Detect which cell encompasses the target text, then output its [X, Y] center coordinate. 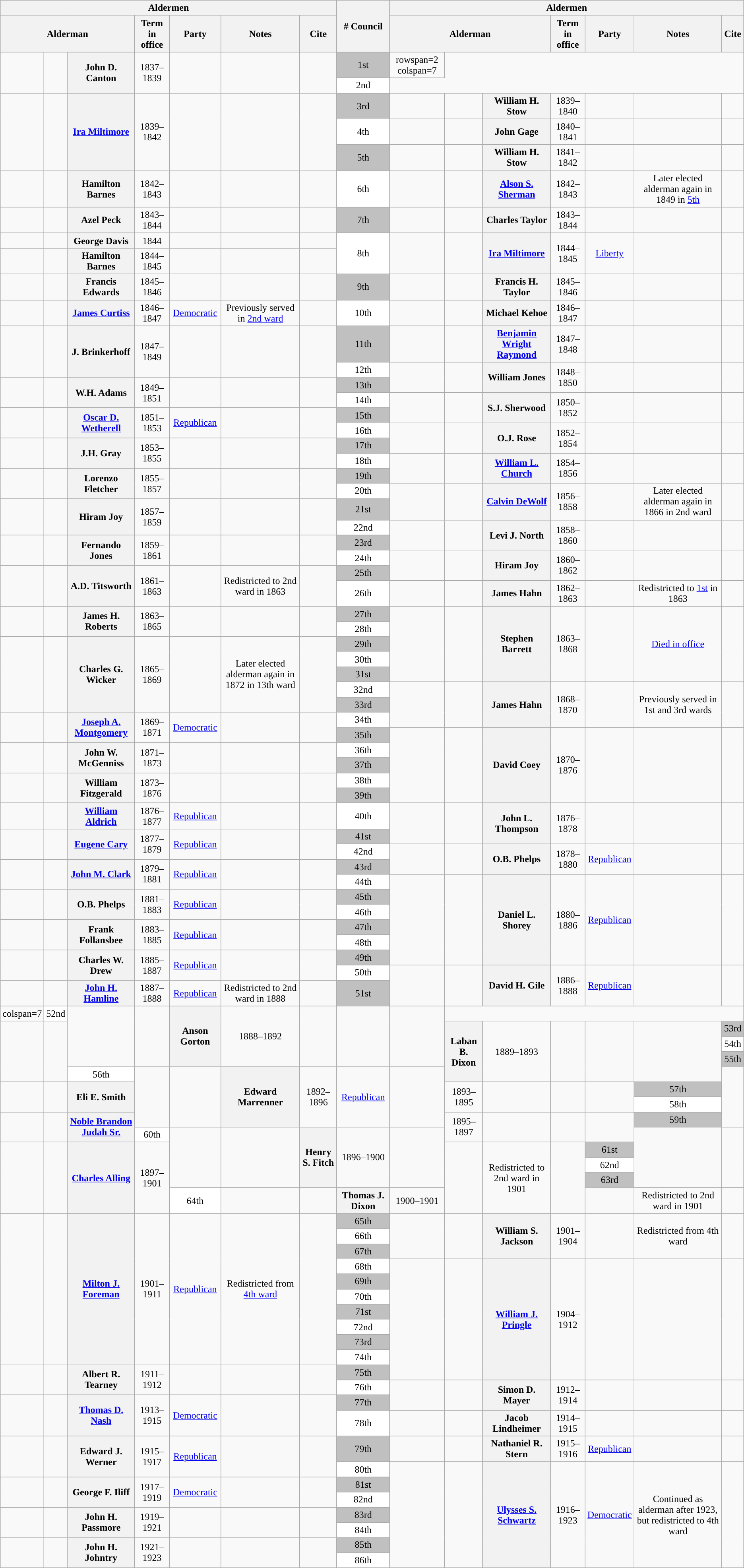
Charles Alling [101, 1178]
1849–1851 [152, 393]
1916–1923 [568, 1515]
William L. Church [517, 468]
57th [678, 1089]
Azel Peck [101, 220]
32nd [363, 690]
1915–1917 [152, 1456]
35th [363, 735]
1919–1921 [152, 1522]
22nd [363, 527]
52nd [56, 1014]
48th [363, 942]
John H. Passmore [101, 1522]
John W. McGenniss [101, 758]
Alson S. Sherman [517, 189]
84th [363, 1530]
1st [363, 65]
1858–1860 [568, 535]
62nd [610, 1165]
73rd [363, 1342]
63rd [610, 1180]
John L. Thompson [517, 824]
17th [363, 446]
1881–1883 [152, 905]
30th [363, 659]
1883–1885 [152, 935]
44th [363, 882]
Simon D. Mayer [517, 1395]
74th [363, 1357]
Henry S. Fitch [318, 1157]
1876–1877 [152, 816]
rowspan=2 colspan=7 [417, 65]
1847–1849 [152, 352]
1912–1914 [568, 1395]
Redistricted to 2nd ward in 1863 [261, 586]
79th [363, 1449]
Thomas J. Dixon [363, 1200]
6th [363, 189]
Died in office [678, 644]
1844 [152, 240]
David H. Gile [517, 986]
19th [363, 476]
Charles Taylor [517, 220]
1854–1856 [568, 468]
29th [363, 644]
13th [363, 385]
1878–1880 [568, 859]
1847–1848 [568, 344]
1856–1858 [568, 502]
59th [678, 1120]
George F. Iliff [101, 1492]
Later elected alderman again in 1849 in 5th [678, 189]
14th [363, 400]
78th [363, 1423]
Later elected alderman again in 1866 in 2nd ward [678, 502]
10th [363, 312]
82nd [363, 1500]
Francis Edwards [101, 287]
1917–1919 [152, 1492]
John M. Clark [101, 874]
50th [363, 973]
Ulysses S. Schwartz [517, 1515]
William J. Pringle [517, 1319]
41st [363, 836]
54th [733, 1044]
68th [363, 1266]
43rd [363, 867]
1904–1912 [568, 1319]
1839–1840 [568, 106]
1869–1871 [152, 727]
7th [363, 220]
William Fitzgerald [101, 788]
# Council [363, 26]
George Davis [101, 240]
85th [363, 1545]
1841–1842 [568, 157]
40th [363, 816]
1860–1862 [568, 565]
1879–1881 [152, 874]
23rd [363, 543]
33rd [363, 705]
46th [363, 912]
56th [101, 1074]
15th [363, 415]
1871–1873 [152, 758]
16th [363, 430]
1897–1901 [152, 1178]
Nathaniel R. Stern [517, 1449]
1896–1900 [363, 1157]
Albert R. Tearney [101, 1380]
John H. Johntry [101, 1552]
1887–1888 [152, 993]
1868–1870 [568, 705]
O.J. Rose [517, 438]
William S. Jackson [517, 1236]
80th [363, 1469]
76th [363, 1388]
1848–1850 [568, 378]
12th [363, 370]
1877–1879 [152, 844]
David Coey [517, 765]
Laban B. Dixon [464, 1051]
1870–1876 [568, 765]
72nd [363, 1327]
1850–1852 [568, 408]
47th [363, 927]
James H. Roberts [101, 622]
3rd [363, 106]
Jacob Lindheimer [517, 1423]
69th [363, 1281]
1873–1876 [152, 788]
Francis H. Taylor [517, 287]
86th [363, 1560]
1895–1897 [464, 1127]
1901–1911 [152, 1289]
William Aldrich [101, 816]
1852–1854 [568, 438]
Joseph A. Montgomery [101, 727]
58th [678, 1104]
1865–1869 [152, 674]
53rd [733, 1029]
45th [363, 897]
77th [363, 1403]
Noble Brandon Judah Sr. [101, 1127]
Charles G. Wicker [101, 674]
1863–1868 [568, 644]
Michael Kehoe [517, 312]
1880–1886 [568, 920]
Anson Gorton [195, 1036]
Previously served in 2nd ward [261, 312]
38th [363, 780]
27th [363, 614]
J.H. Gray [101, 453]
71st [363, 1312]
1888–1892 [261, 1036]
Fernando Jones [101, 550]
Eugene Cary [101, 844]
1889–1893 [517, 1051]
31st [363, 674]
1862–1863 [568, 593]
1855–1857 [152, 483]
81st [363, 1485]
75th [363, 1372]
Previously served in 1st and 3rd wards [678, 705]
4th [363, 132]
Milton J. Foreman [101, 1289]
1914–1915 [568, 1423]
36th [363, 750]
1853–1855 [152, 453]
Edward Marrenner [261, 1097]
61st [610, 1150]
83rd [363, 1515]
1837–1839 [152, 72]
1913–1915 [152, 1416]
49th [363, 957]
1901–1904 [568, 1236]
1915–1916 [568, 1449]
1885–1887 [152, 965]
5th [363, 157]
colspan=7 [22, 1014]
Daniel L. Shorey [517, 920]
37th [363, 765]
34th [363, 720]
Continued as alderman after 1923, but redistricted to 4th ward [678, 1515]
John H. Hamline [101, 993]
66th [363, 1236]
1886–1888 [568, 986]
60th [152, 1135]
2nd [363, 85]
Frank Follansbee [101, 935]
11th [363, 344]
1839–1842 [152, 132]
Lorenzo Fletcher [101, 483]
18th [363, 461]
Stephen Barrett [517, 644]
1892–1896 [318, 1097]
Redistricted to 1st in 1863 [678, 593]
1921–1923 [152, 1552]
1863–1865 [152, 622]
S.J. Sherwood [517, 408]
Thomas D. Nash [101, 1416]
26th [363, 593]
Calvin DeWolf [517, 502]
Oscar D. Wetherell [101, 423]
21st [363, 509]
Redistricted to 2nd ward in 1888 [261, 993]
1876–1878 [568, 824]
1840–1841 [568, 132]
70th [363, 1297]
1900–1901 [417, 1200]
65th [363, 1221]
67th [363, 1251]
25th [363, 573]
55th [733, 1059]
1893–1895 [464, 1097]
9th [363, 287]
8th [363, 254]
51st [363, 993]
28th [363, 629]
1851–1853 [152, 423]
Liberty [610, 254]
1911–1912 [152, 1380]
John D. Canton [101, 72]
39th [363, 795]
William Jones [517, 378]
Later elected alderman again in 1872 in 13th ward [261, 674]
Eli E. Smith [101, 1097]
Benjamin Wright Raymond [517, 344]
A.D. Titsworth [101, 586]
John Gage [517, 132]
64th [195, 1200]
1861–1863 [152, 586]
J. Brinkerhoff [101, 352]
1857–1859 [152, 517]
Levi J. North [517, 535]
James Curtiss [101, 312]
42nd [363, 851]
1859–1861 [152, 550]
Charles W. Drew [101, 965]
W.H. Adams [101, 393]
20th [363, 491]
Edward J. Werner [101, 1456]
24th [363, 558]
